Extract the (X, Y) coordinate from the center of the cell holding the provided text.  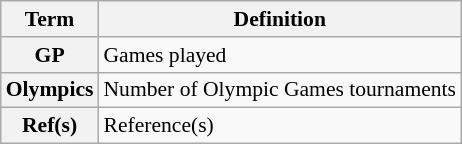
Olympics (50, 90)
Number of Olympic Games tournaments (280, 90)
Games played (280, 55)
Reference(s) (280, 126)
Ref(s) (50, 126)
GP (50, 55)
Term (50, 19)
Definition (280, 19)
